Identify which cell holds the provided text, then report its (X, Y) central coordinate. 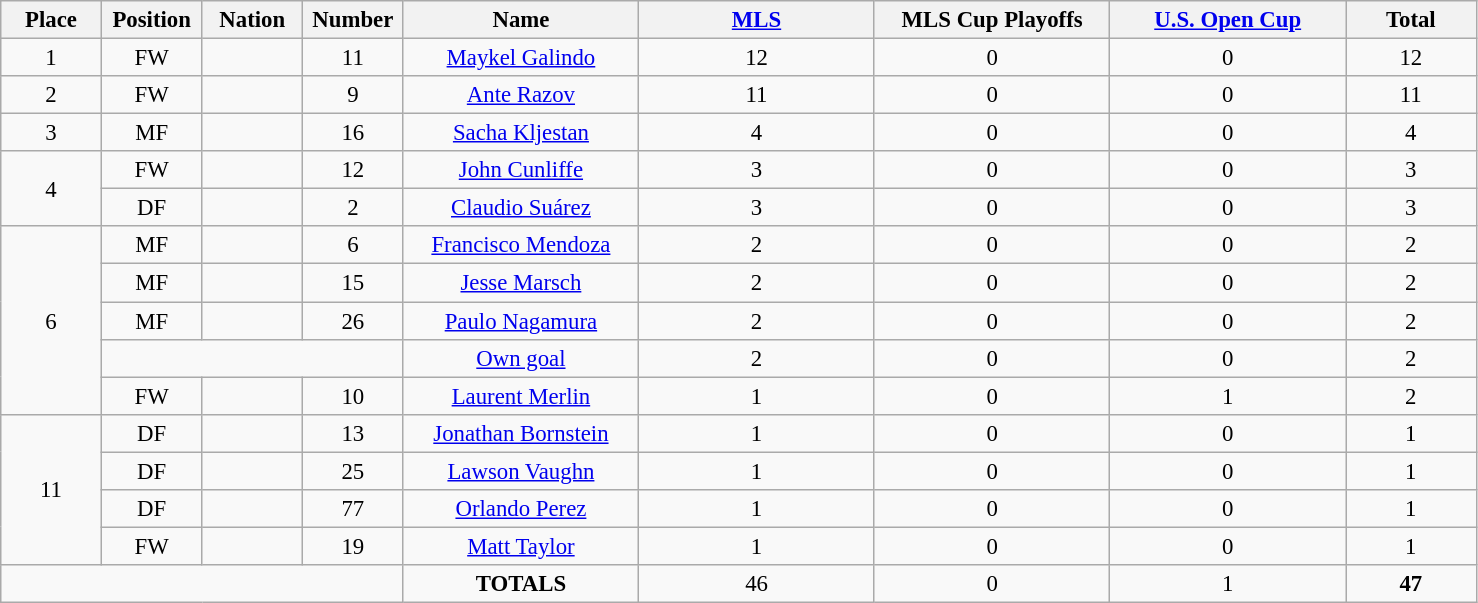
Laurent Merlin (521, 396)
19 (354, 546)
10 (354, 396)
Sacha Kljestan (521, 133)
Paulo Nagamura (521, 321)
Nation (252, 20)
77 (354, 509)
Number (354, 20)
U.S. Open Cup (1228, 20)
9 (354, 95)
46 (757, 584)
Matt Taylor (521, 546)
MLS Cup Playoffs (992, 20)
Total (1412, 20)
MLS (757, 20)
Name (521, 20)
16 (354, 133)
John Cunliffe (521, 170)
Lawson Vaughn (521, 471)
25 (354, 471)
Maykel Galindo (521, 58)
47 (1412, 584)
Francisco Mendoza (521, 245)
TOTALS (521, 584)
Place (52, 20)
13 (354, 433)
Orlando Perez (521, 509)
Claudio Suárez (521, 208)
Jonathan Bornstein (521, 433)
Jesse Marsch (521, 283)
26 (354, 321)
Own goal (521, 358)
15 (354, 283)
Position (152, 20)
Ante Razov (521, 95)
